Output the (x, y) coordinate of the center of the cell containing the given text.  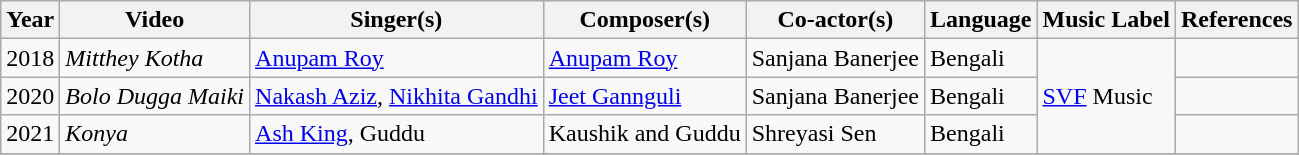
References (1236, 20)
2020 (30, 96)
Bolo Dugga Maiki (155, 96)
Language (981, 20)
Mitthey Kotha (155, 58)
Year (30, 20)
Kaushik and Guddu (644, 134)
Composer(s) (644, 20)
Shreyasi Sen (835, 134)
SVF Music (1106, 96)
Jeet Gannguli (644, 96)
2021 (30, 134)
Konya (155, 134)
2018 (30, 58)
Nakash Aziz, Nikhita Gandhi (397, 96)
Music Label (1106, 20)
Singer(s) (397, 20)
Video (155, 20)
Ash King, Guddu (397, 134)
Co-actor(s) (835, 20)
